Locate the cell with the specified text and output its (x, y) center coordinate. 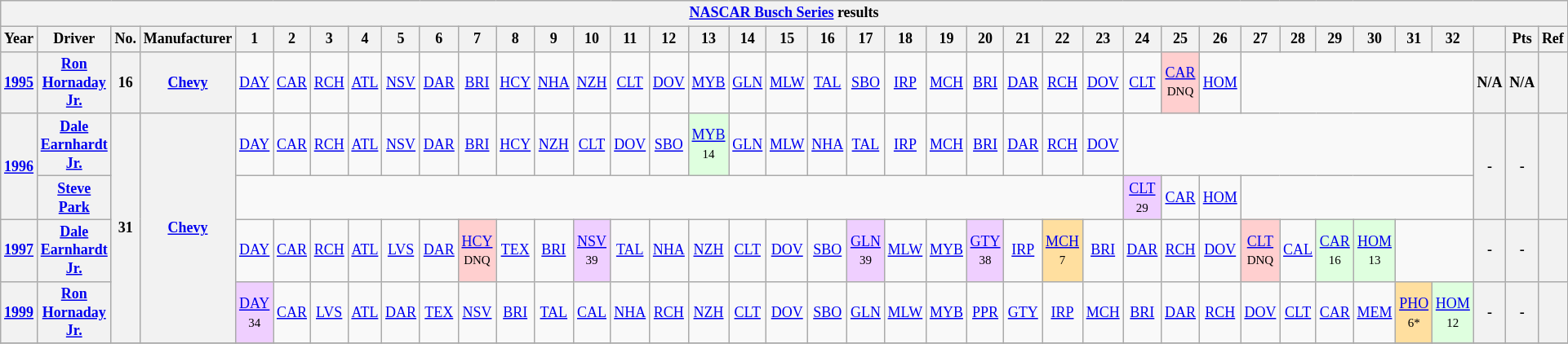
12 (669, 39)
MEM (1375, 312)
1995 (20, 82)
1996 (20, 166)
19 (947, 39)
6 (439, 39)
27 (1260, 39)
4 (365, 39)
14 (748, 39)
21 (1024, 39)
NSV39 (592, 250)
PHO6* (1414, 312)
Steve Park (73, 197)
25 (1180, 39)
Driver (73, 39)
2 (292, 39)
11 (630, 39)
26 (1219, 39)
CLT29 (1143, 197)
13 (708, 39)
23 (1103, 39)
MCH7 (1063, 250)
32 (1453, 39)
15 (787, 39)
8 (516, 39)
9 (553, 39)
GLN39 (866, 250)
22 (1063, 39)
1999 (20, 312)
1 (255, 39)
Ref (1553, 39)
CARDNQ (1180, 82)
30 (1375, 39)
24 (1143, 39)
Pts (1522, 39)
10 (592, 39)
HOM13 (1375, 250)
HOM12 (1453, 312)
HCYDNQ (477, 250)
Manufacturer (188, 39)
1997 (20, 250)
GTY (1024, 312)
18 (904, 39)
29 (1335, 39)
CLTDNQ (1260, 250)
28 (1298, 39)
PPR (985, 312)
No. (126, 39)
GTY38 (985, 250)
5 (402, 39)
DAY34 (255, 312)
20 (985, 39)
CAR16 (1335, 250)
3 (329, 39)
Year (20, 39)
7 (477, 39)
NASCAR Busch Series results (784, 13)
MYB14 (708, 144)
17 (866, 39)
